Extract the (X, Y) coordinate from the center of the cell holding the provided text.  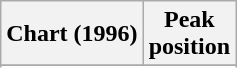
Chart (1996) (72, 34)
Peakposition (189, 34)
